Capture the cell that displays the provided text and extract its (x, y) central coordinate. 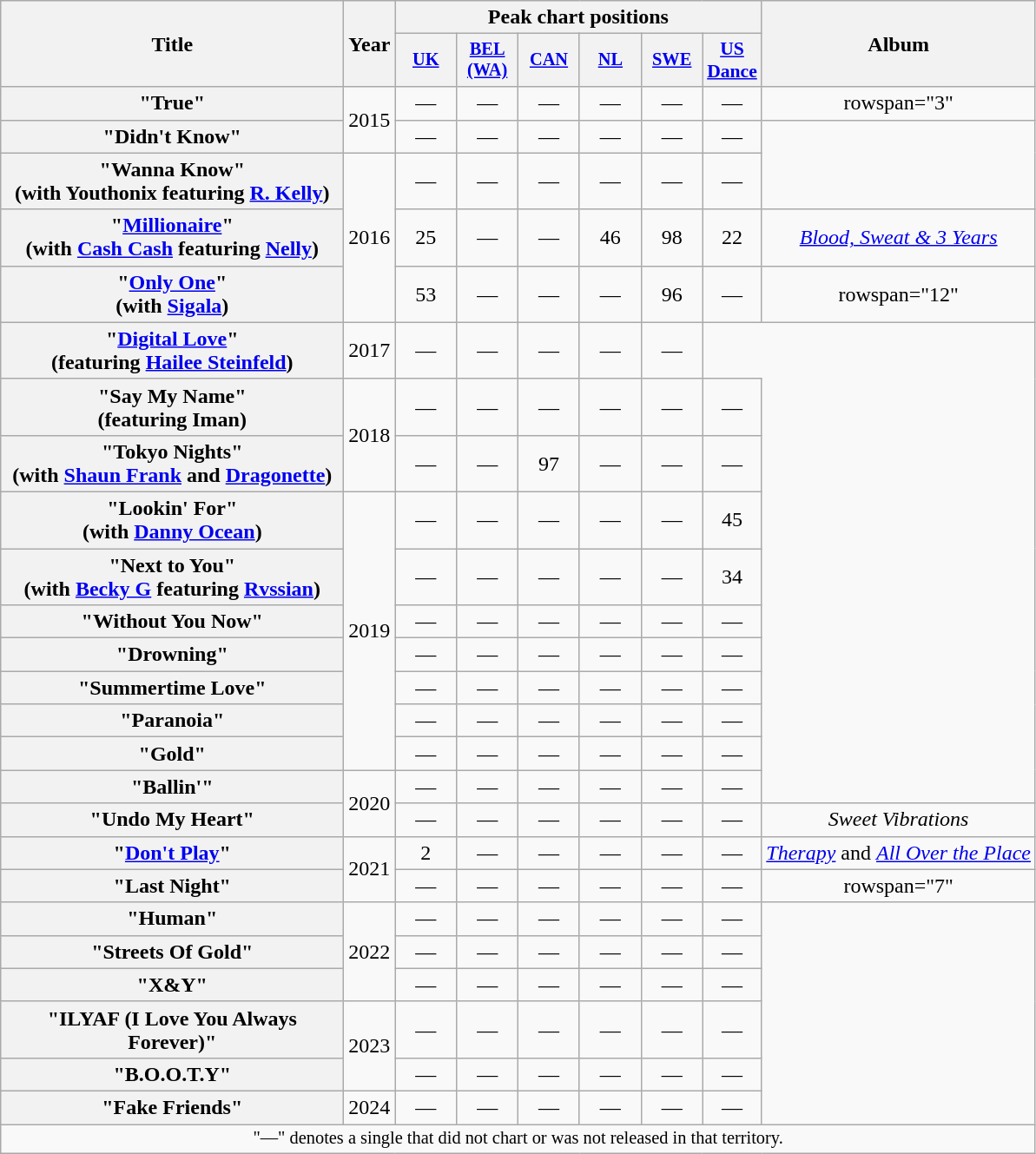
96 (672, 293)
"—" denotes a single that did not chart or was not released in that territory. (518, 1138)
2015 (370, 120)
NL (610, 61)
Blood, Sweat & 3 Years (899, 238)
Therapy and All Over the Place (899, 853)
"Fake Friends" (172, 1107)
45 (732, 519)
"Only One"(with Sigala) (172, 293)
"True" (172, 103)
34 (732, 577)
BEL (WA) (488, 61)
Album (899, 43)
2016 (370, 238)
"ILYAF (I Love You Always Forever)" (172, 1030)
"Millionaire"(with Cash Cash featuring Nelly) (172, 238)
"Tokyo Nights" (with Shaun Frank and Dragonette) (172, 464)
2020 (370, 803)
rowspan="12" (899, 293)
rowspan="7" (899, 886)
"Lookin' For" (with Danny Ocean) (172, 519)
2024 (370, 1107)
22 (732, 238)
"Digital Love" (featuring Hailee Steinfeld) (172, 351)
USDance (732, 61)
"X&Y" (172, 985)
2017 (370, 351)
"Last Night" (172, 886)
25 (426, 238)
46 (610, 238)
"B.O.O.T.Y" (172, 1074)
"Ballin'" (172, 787)
"Gold" (172, 754)
2023 (370, 1045)
"Wanna Know"(with Youthonix featuring R. Kelly) (172, 181)
2019 (370, 630)
"Streets Of Gold" (172, 952)
"Next to You" (with Becky G featuring Rvssian) (172, 577)
2 (426, 853)
"Drowning" (172, 655)
CAN (549, 61)
2021 (370, 869)
"Human" (172, 919)
rowspan="3" (899, 103)
Title (172, 43)
2022 (370, 952)
Peak chart positions (578, 17)
98 (672, 238)
"Summertime Love" (172, 688)
"Say My Name" (featuring Iman) (172, 406)
2018 (370, 435)
"Paranoia" (172, 721)
UK (426, 61)
"Didn't Know" (172, 136)
97 (549, 464)
"Without You Now" (172, 622)
Sweet Vibrations (899, 820)
"Don't Play" (172, 853)
"Undo My Heart" (172, 820)
Year (370, 43)
SWE (672, 61)
53 (426, 293)
